Detect which cell encompasses the target text, then output its [x, y] center coordinate. 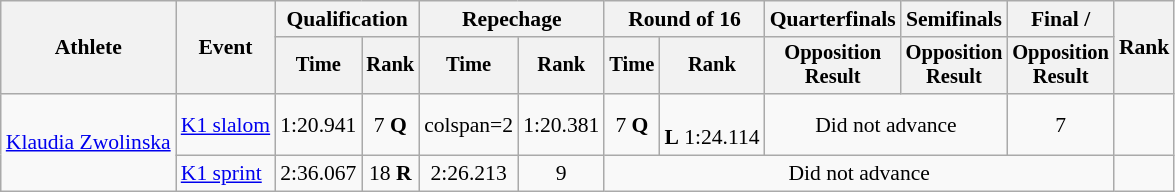
18 R [391, 174]
2:36.067 [318, 174]
Qualification [347, 19]
7 [1060, 124]
1:20.381 [561, 124]
Klaudia Zwolinska [88, 142]
Event [226, 48]
L 1:24.114 [712, 124]
colspan=2 [468, 124]
1:20.941 [318, 124]
9 [561, 174]
Athlete [88, 48]
K1 slalom [226, 124]
K1 sprint [226, 174]
Final / [1060, 19]
Semifinals [954, 19]
Repechage [512, 19]
Quarterfinals [833, 19]
Round of 16 [684, 19]
2:26.213 [468, 174]
